Return the (X, Y) coordinate for the center point of the cell that contains the specified text.  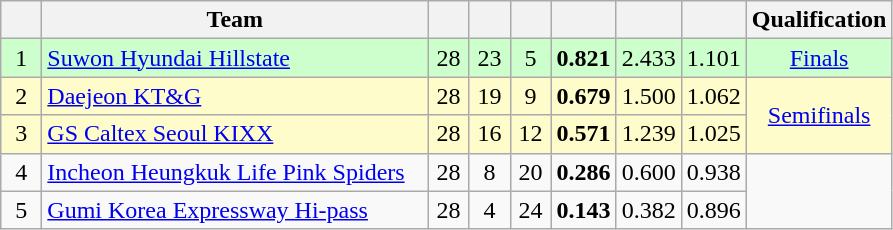
8 (490, 172)
Gumi Korea Expressway Hi-pass (235, 210)
12 (530, 134)
1.025 (714, 134)
19 (490, 96)
3 (22, 134)
Team (235, 20)
0.571 (584, 134)
2 (22, 96)
1.101 (714, 58)
0.143 (584, 210)
0.600 (648, 172)
0.938 (714, 172)
0.286 (584, 172)
1 (22, 58)
0.679 (584, 96)
24 (530, 210)
9 (530, 96)
20 (530, 172)
16 (490, 134)
Incheon Heungkuk Life Pink Spiders (235, 172)
0.896 (714, 210)
2.433 (648, 58)
Qualification (819, 20)
Finals (819, 58)
0.382 (648, 210)
1.500 (648, 96)
23 (490, 58)
1.239 (648, 134)
Semifinals (819, 115)
0.821 (584, 58)
Daejeon KT&G (235, 96)
1.062 (714, 96)
GS Caltex Seoul KIXX (235, 134)
Suwon Hyundai Hillstate (235, 58)
